Determine the (X, Y) coordinate at the center of the cell enclosing the given text.  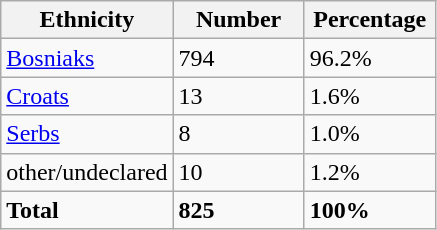
13 (238, 96)
Ethnicity (87, 20)
100% (370, 210)
10 (238, 172)
96.2% (370, 58)
1.0% (370, 134)
Total (87, 210)
Percentage (370, 20)
Serbs (87, 134)
825 (238, 210)
8 (238, 134)
1.6% (370, 96)
Croats (87, 96)
Bosniaks (87, 58)
other/undeclared (87, 172)
794 (238, 58)
Number (238, 20)
1.2% (370, 172)
